Return (X, Y) of the center of cell containing provided text 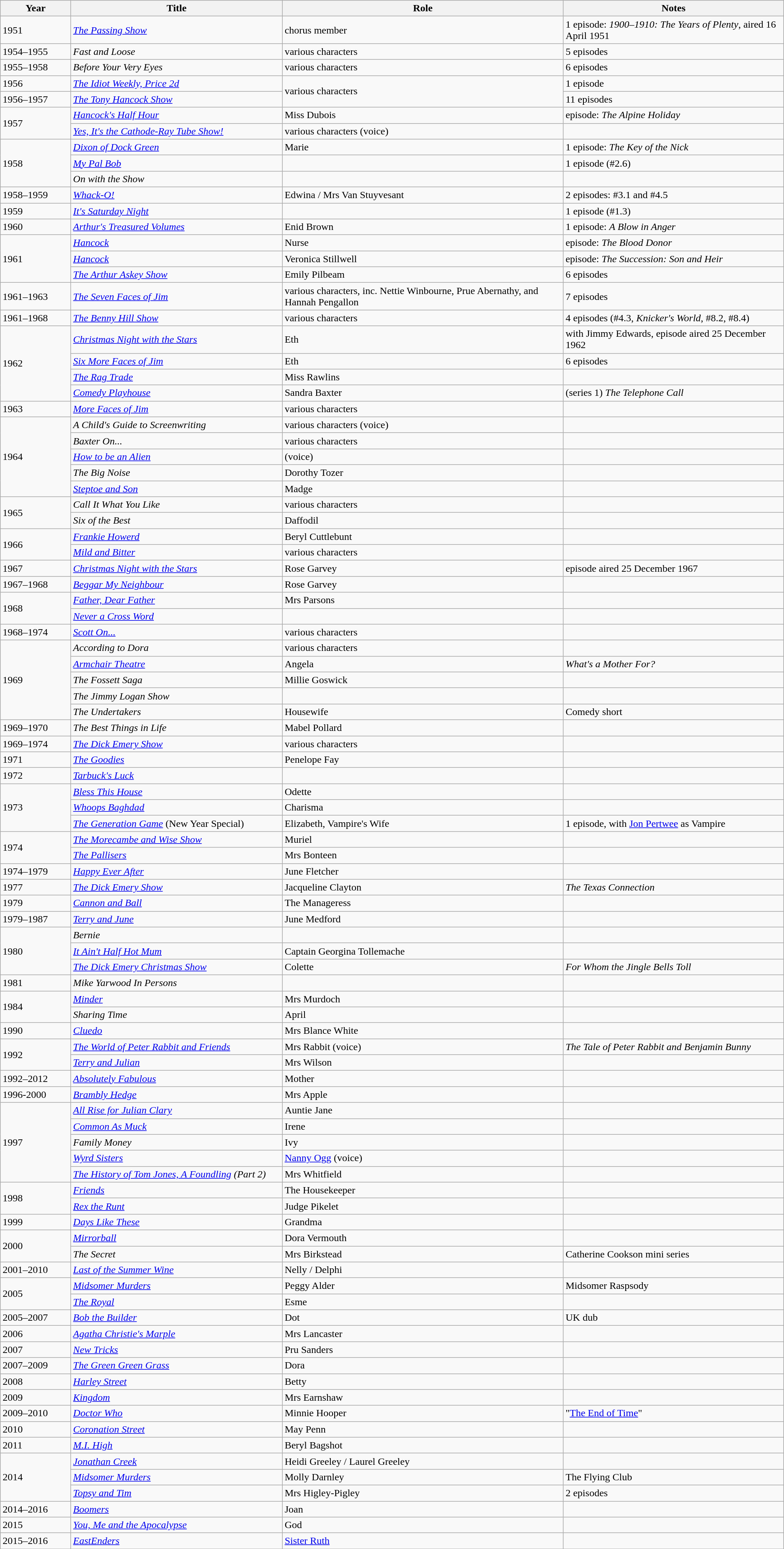
The Green Green Grass (177, 1366)
2011 (36, 1445)
The Tony Hancock Show (177, 99)
1951 (36, 30)
Arthur's Treasured Volumes (177, 227)
Irene (423, 1126)
Mrs Murdoch (423, 999)
2010 (36, 1429)
Yes, It's the Cathode-Ray Tube Show! (177, 131)
Dora (423, 1366)
Enid Brown (423, 227)
Nanny Ogg (voice) (423, 1158)
Six of the Best (177, 521)
Role (423, 8)
The Goodies (177, 760)
Friends (177, 1190)
The Fossett Saga (177, 680)
1992–2012 (36, 1079)
Millie Goswick (423, 680)
The Seven Faces of Jim (177, 297)
The Big Noise (177, 472)
Hancock's Half Hour (177, 115)
Elizabeth, Vampire's Wife (423, 824)
2015 (36, 1525)
Joan (423, 1509)
Emily Pilbeam (423, 275)
Whack-O! (177, 195)
1961–1968 (36, 318)
The Idiot Weekly, Price 2d (177, 83)
Midsomer Raspsody (673, 1286)
Captain Georgina Tollemache (423, 951)
Dixon of Dock Green (177, 147)
Nurse (423, 243)
It's Saturday Night (177, 211)
Coronation Street (177, 1429)
Mirrorball (177, 1238)
The Benny Hill Show (177, 318)
Sandra Baxter (423, 393)
Mrs Parsons (423, 600)
Beryl Cuttlebunt (423, 537)
The Dick Emery Christmas Show (177, 967)
Mike Yarwood In Persons (177, 983)
1969 (36, 680)
Mild and Bitter (177, 552)
1968 (36, 608)
For Whom the Jingle Bells Toll (673, 967)
Auntie Jane (423, 1110)
Before Your Very Eyes (177, 67)
Heidi Greeley / Laurel Greeley (423, 1461)
various characters, inc. Nettie Winbourne, Prue Abernathy, and Hannah Pengallon (423, 297)
Call It What You Like (177, 505)
Dot (423, 1318)
M.I. High (177, 1445)
1 episode (#1.3) (673, 211)
Whoops Baghdad (177, 808)
1990 (36, 1031)
2007 (36, 1350)
Nelly / Delphi (423, 1270)
Absolutely Fabulous (177, 1079)
1996-2000 (36, 1095)
1999 (36, 1222)
Notes (673, 8)
Jacqueline Clayton (423, 887)
The Morecambe and Wise Show (177, 839)
June Fletcher (423, 871)
Mother (423, 1079)
1981 (36, 983)
episode: The Alpine Holiday (673, 115)
chorus member (423, 30)
1968–1974 (36, 632)
Miss Rawlins (423, 377)
1958 (36, 163)
How to be an Alien (177, 457)
1962 (36, 364)
1 episode: A Blow in Anger (673, 227)
Steptoe and Son (177, 489)
1957 (36, 123)
Mrs Bonteen (423, 855)
On with the Show (177, 179)
2005 (36, 1294)
My Pal Bob (177, 163)
1979–1987 (36, 919)
Mrs Apple (423, 1095)
It Ain't Half Hot Mum (177, 951)
1972 (36, 776)
Dorothy Tozer (423, 472)
1956 (36, 83)
Peggy Alder (423, 1286)
Catherine Cookson mini series (673, 1254)
What's a Mother For? (673, 664)
Veronica Stillwell (423, 259)
2008 (36, 1381)
Wyrd Sisters (177, 1158)
The Best Things in Life (177, 728)
4 episodes (#4.3, Knicker's World, #8.2, #8.4) (673, 318)
The Passing Show (177, 30)
1961 (36, 259)
(voice) (423, 457)
Last of the Summer Wine (177, 1270)
Madge (423, 489)
Brambly Hedge (177, 1095)
2009–2010 (36, 1413)
New Tricks (177, 1350)
Housewife (423, 712)
Common As Muck (177, 1126)
The Generation Game (New Year Special) (177, 824)
Father, Dear Father (177, 600)
Minnie Hooper (423, 1413)
The Royal (177, 1302)
2009 (36, 1397)
Boomers (177, 1509)
Daffodil (423, 521)
1961–1963 (36, 297)
A Child's Guide to Screenwriting (177, 425)
Agatha Christie's Marple (177, 1334)
2 episodes: #3.1 and #4.5 (673, 195)
April (423, 1015)
Molly Darnley (423, 1477)
June Medford (423, 919)
2014 (36, 1477)
Title (177, 8)
5 episodes (673, 52)
Bless This House (177, 792)
episode: The Blood Donor (673, 243)
Terry and June (177, 919)
Charisma (423, 808)
The History of Tom Jones, A Foundling (Part 2) (177, 1174)
"The End of Time" (673, 1413)
Marie (423, 147)
Mrs Earnshaw (423, 1397)
1971 (36, 760)
God (423, 1525)
1954–1955 (36, 52)
1967–1968 (36, 584)
Never a Cross Word (177, 616)
1998 (36, 1198)
Fast and Loose (177, 52)
The Pallisers (177, 855)
The Texas Connection (673, 887)
Mrs Wilson (423, 1063)
Beggar My Neighbour (177, 584)
Mabel Pollard (423, 728)
More Faces of Jim (177, 409)
Bob the Builder (177, 1318)
episode aired 25 December 1967 (673, 568)
Harley Street (177, 1381)
1 episode, with Jon Pertwee as Vampire (673, 824)
You, Me and the Apocalypse (177, 1525)
The World of Peter Rabbit and Friends (177, 1047)
Year (36, 8)
Scott On... (177, 632)
EastEnders (177, 1541)
The Jimmy Logan Show (177, 696)
Mrs Blance White (423, 1031)
Muriel (423, 839)
Sister Ruth (423, 1541)
1960 (36, 227)
1974 (36, 847)
Doctor Who (177, 1413)
Betty (423, 1381)
Miss Dubois (423, 115)
7 episodes (673, 297)
Sharing Time (177, 1015)
Six More Faces of Jim (177, 361)
1958–1959 (36, 195)
1974–1979 (36, 871)
Mrs Lancaster (423, 1334)
1965 (36, 513)
Grandma (423, 1222)
1979 (36, 903)
Mrs Rabbit (voice) (423, 1047)
1 episode (673, 83)
1955–1958 (36, 67)
Armchair Theatre (177, 664)
Angela (423, 664)
Cannon and Ball (177, 903)
The Secret (177, 1254)
1980 (36, 951)
1967 (36, 568)
(series 1) The Telephone Call (673, 393)
The Undertakers (177, 712)
According to Dora (177, 648)
1997 (36, 1142)
Jonathan Creek (177, 1461)
1984 (36, 1007)
Ivy (423, 1142)
All Rise for Julian Clary (177, 1110)
Rex the Runt (177, 1206)
Pru Sanders (423, 1350)
Minder (177, 999)
1 episode (#2.6) (673, 163)
Tarbuck's Luck (177, 776)
1969–1974 (36, 744)
1966 (36, 545)
1977 (36, 887)
The Housekeeper (423, 1190)
2001–2010 (36, 1270)
1963 (36, 409)
Beryl Bagshot (423, 1445)
1964 (36, 457)
1973 (36, 808)
Comedy short (673, 712)
Odette (423, 792)
The Flying Club (673, 1477)
2007–2009 (36, 1366)
1969–1970 (36, 728)
Mrs Birkstead (423, 1254)
1992 (36, 1055)
Penelope Fay (423, 760)
Mrs Higley-Pigley (423, 1493)
11 episodes (673, 99)
Edwina / Mrs Van Stuyvesant (423, 195)
UK dub (673, 1318)
Dora Vermouth (423, 1238)
Mrs Whitfield (423, 1174)
Happy Ever After (177, 871)
The Rag Trade (177, 377)
1956–1957 (36, 99)
episode: The Succession: Son and Heir (673, 259)
Esme (423, 1302)
Baxter On... (177, 441)
2015–2016 (36, 1541)
Bernie (177, 935)
Kingdom (177, 1397)
with Jimmy Edwards, episode aired 25 December 1962 (673, 339)
1959 (36, 211)
1 episode: The Key of the Nick (673, 147)
1 episode: 1900–1910: The Years of Plenty, aired 16 April 1951 (673, 30)
2006 (36, 1334)
Family Money (177, 1142)
2005–2007 (36, 1318)
Topsy and Tim (177, 1493)
2014–2016 (36, 1509)
Frankie Howerd (177, 537)
Judge Pikelet (423, 1206)
May Penn (423, 1429)
The Arthur Askey Show (177, 275)
Comedy Playhouse (177, 393)
The Tale of Peter Rabbit and Benjamin Bunny (673, 1047)
Cluedo (177, 1031)
Terry and Julian (177, 1063)
2000 (36, 1246)
Days Like These (177, 1222)
The Manageress (423, 903)
2 episodes (673, 1493)
Colette (423, 967)
